Locate the cell with the specified text and output its (X, Y) center coordinate. 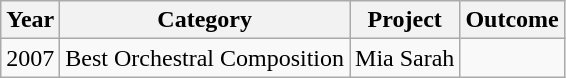
Category (205, 20)
Year (30, 20)
Outcome (512, 20)
Best Orchestral Composition (205, 58)
Mia Sarah (405, 58)
Project (405, 20)
2007 (30, 58)
